Find where the given text appears and provide that cell's center as [X, Y] coordinate. 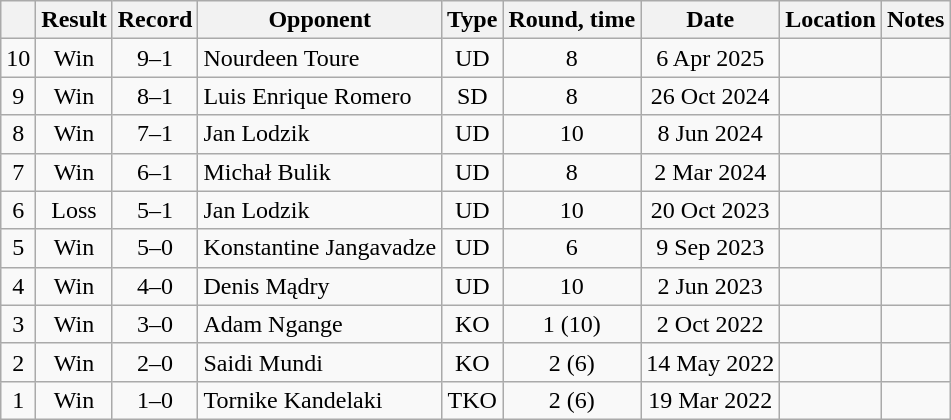
Record [155, 20]
1–0 [155, 400]
8 Jun 2024 [710, 134]
1 (10) [572, 324]
2 Oct 2022 [710, 324]
2 [18, 362]
8–1 [155, 96]
Luis Enrique Romero [320, 96]
19 Mar 2022 [710, 400]
6–1 [155, 172]
9 Sep 2023 [710, 248]
5–0 [155, 248]
20 Oct 2023 [710, 210]
Adam Ngange [320, 324]
1 [18, 400]
Nourdeen Toure [320, 58]
6 Apr 2025 [710, 58]
Denis Mądry [320, 286]
Date [710, 20]
Konstantine Jangavadze [320, 248]
5 [18, 248]
2 Jun 2023 [710, 286]
4–0 [155, 286]
Saidi Mundi [320, 362]
Location [831, 20]
7 [18, 172]
Notes [915, 20]
SD [472, 96]
Michał Bulik [320, 172]
Type [472, 20]
9–1 [155, 58]
Tornike Kandelaki [320, 400]
Round, time [572, 20]
5–1 [155, 210]
3 [18, 324]
26 Oct 2024 [710, 96]
2 Mar 2024 [710, 172]
Result [74, 20]
Loss [74, 210]
4 [18, 286]
3–0 [155, 324]
14 May 2022 [710, 362]
TKO [472, 400]
9 [18, 96]
7–1 [155, 134]
2–0 [155, 362]
Opponent [320, 20]
